Find where the given text appears and provide that cell's center as [x, y] coordinate. 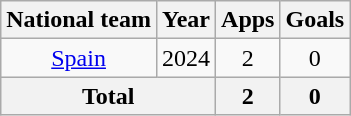
2024 [186, 58]
Year [186, 20]
National team [79, 20]
Spain [79, 58]
Goals [315, 20]
Apps [248, 20]
Total [108, 96]
